From the cell containing the given text, extract its center point as (x, y) coordinate. 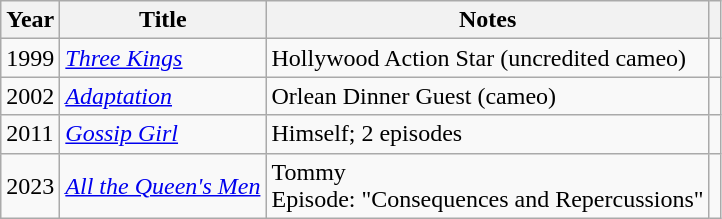
2023 (30, 186)
Himself; 2 episodes (488, 134)
Adaptation (163, 96)
Gossip Girl (163, 134)
1999 (30, 58)
Title (163, 20)
All the Queen's Men (163, 186)
Notes (488, 20)
TommyEpisode: "Consequences and Repercussions" (488, 186)
Orlean Dinner Guest (cameo) (488, 96)
Hollywood Action Star (uncredited cameo) (488, 58)
2002 (30, 96)
Three Kings (163, 58)
Year (30, 20)
2011 (30, 134)
